From the cell containing the given text, extract its center point as [X, Y] coordinate. 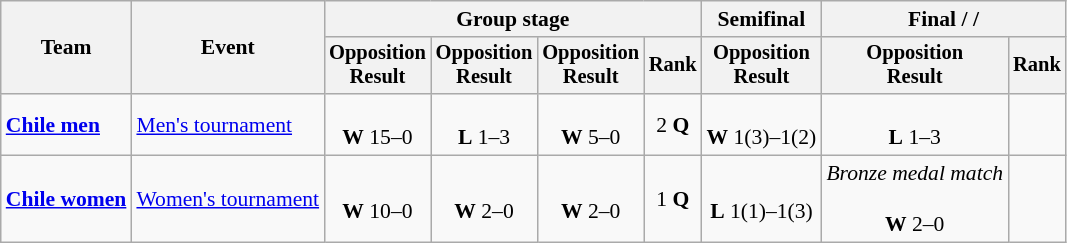
Women's tournament [228, 200]
Chile women [66, 200]
Semifinal [761, 19]
Event [228, 48]
Group stage [512, 19]
Final / / [943, 19]
W 1(3)–1(2) [761, 124]
Team [66, 48]
Bronze medal matchW 2–0 [914, 200]
1 Q [673, 200]
W 10–0 [378, 200]
Men's tournament [228, 124]
Chile men [66, 124]
L 1(1)–1(3) [761, 200]
W 5–0 [590, 124]
W 15–0 [378, 124]
2 Q [673, 124]
